Capture the cell that displays the provided text and extract its [X, Y] central coordinate. 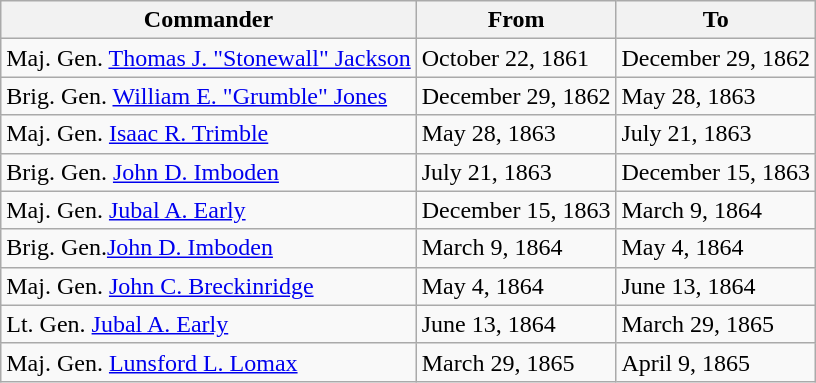
Brig. Gen. William E. "Grumble" Jones [209, 96]
Lt. Gen. Jubal A. Early [209, 324]
Maj. Gen. Jubal A. Early [209, 210]
Commander [209, 20]
October 22, 1861 [516, 58]
April 9, 1865 [716, 362]
Maj. Gen. Isaac R. Trimble [209, 134]
To [716, 20]
Brig. Gen. John D. Imboden [209, 172]
Brig. Gen.John D. Imboden [209, 248]
Maj. Gen. John C. Breckinridge [209, 286]
From [516, 20]
Maj. Gen. Thomas J. "Stonewall" Jackson [209, 58]
Maj. Gen. Lunsford L. Lomax [209, 362]
